Output the (X, Y) coordinate of the center of the cell containing the given text.  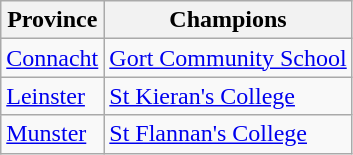
Connacht (52, 58)
Leinster (52, 96)
Munster (52, 134)
Champions (228, 20)
St Flannan's College (228, 134)
Province (52, 20)
Gort Community School (228, 58)
St Kieran's College (228, 96)
